Return the (x, y) coordinate for the center point of the cell that contains the specified text.  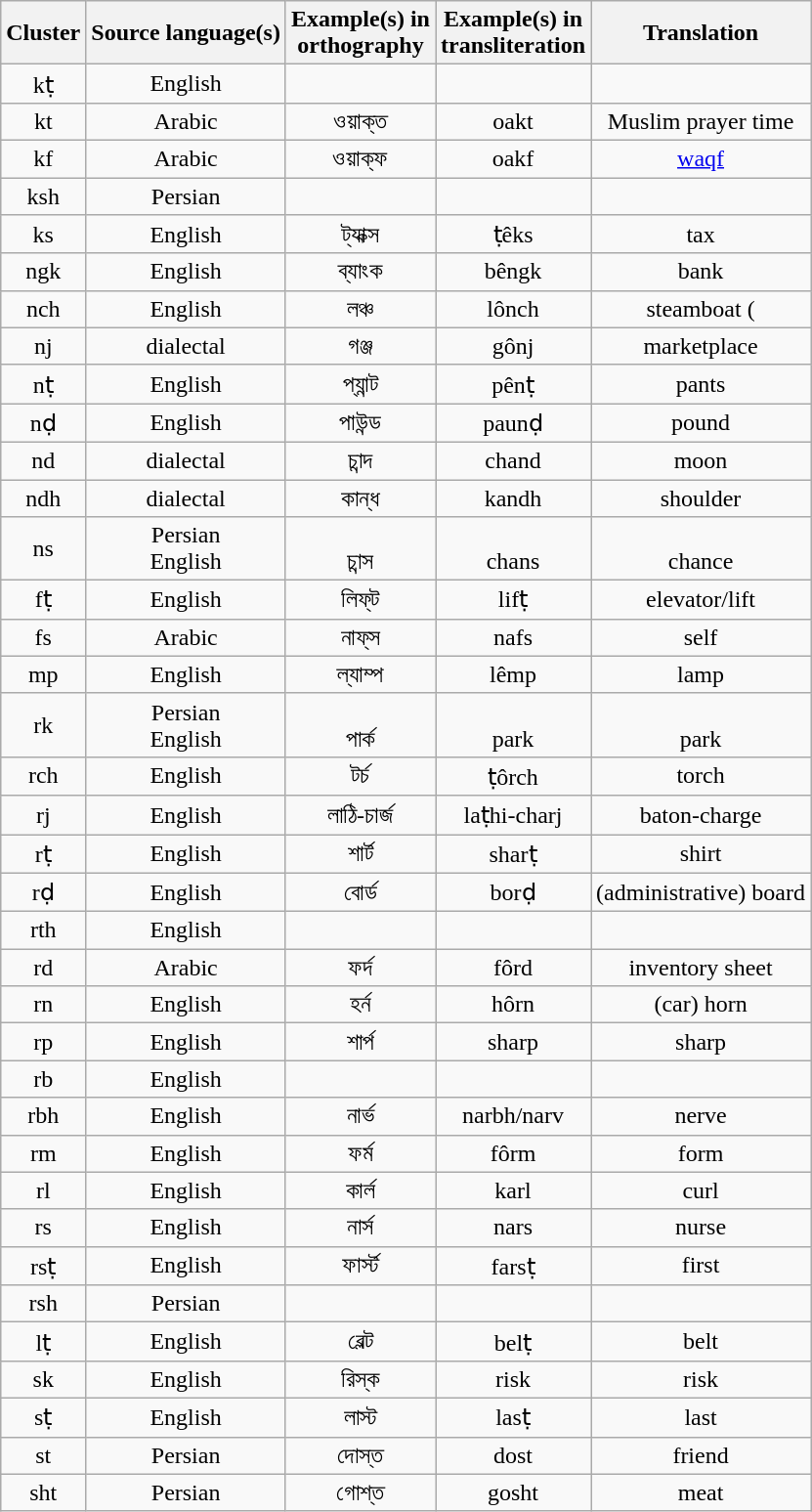
লঞ্চ (360, 309)
ksh (43, 196)
Translation (702, 33)
টর্চ (360, 776)
lônch (514, 309)
ট্যাক্স (360, 235)
পার্ক (360, 725)
nafs (514, 637)
borḍ (514, 892)
fôrm (514, 1153)
rch (43, 776)
nṭ (43, 384)
kṭ (43, 84)
nerve (702, 1116)
ngk (43, 272)
গোশ্ত (360, 1492)
ফর্দ (360, 968)
ফর্ম (360, 1153)
meat (702, 1492)
first (702, 1266)
marketplace (702, 346)
ṭôrch (514, 776)
elevator/lift (702, 600)
নার্ভ (360, 1116)
tax (702, 235)
নাফ্‌স (360, 637)
pound (702, 423)
শার্প (360, 1042)
ওয়াক্‌ফ (360, 158)
rn (43, 1005)
নার্স (360, 1228)
চান্দ (360, 460)
ফার্স্ট (360, 1266)
rj (43, 815)
rl (43, 1190)
lamp (702, 674)
nḍ (43, 423)
rb (43, 1079)
nch (43, 309)
paunḍ (514, 423)
pants (702, 384)
inventory sheet (702, 968)
ns (43, 549)
বোর্ড (360, 892)
Example(s) intransliteration (514, 33)
oakf (514, 158)
friend (702, 1455)
লিফ্‌ট (360, 600)
fs (43, 637)
sharṭ (514, 854)
steamboat ( (702, 309)
baton-charge (702, 815)
লাঠি-চার্জ (360, 815)
belt (702, 1342)
পাউন্ড (360, 423)
self (702, 637)
প্যান্ট (360, 384)
fôrd (514, 968)
ks (43, 235)
rm (43, 1153)
gosht (514, 1492)
belṭ (514, 1342)
rk (43, 725)
shoulder (702, 497)
pênṭ (514, 384)
rbh (43, 1116)
lasṭ (514, 1417)
chand (514, 460)
লাস্ট (360, 1417)
rsṭ (43, 1266)
sk (43, 1379)
sṭ (43, 1417)
Muslim prayer time (702, 121)
ব্যাংক (360, 272)
farsṭ (514, 1266)
Cluster (43, 33)
shirt (702, 854)
kt (43, 121)
bank (702, 272)
gônj (514, 346)
rth (43, 930)
last (702, 1417)
Source language(s) (186, 33)
sht (43, 1492)
dost (514, 1455)
lêmp (514, 674)
nars (514, 1228)
laṭhi-charj (514, 815)
fṭ (43, 600)
hôrn (514, 1005)
rs (43, 1228)
karl (514, 1190)
chans (514, 549)
kandh (514, 497)
গঞ্জ (360, 346)
nurse (702, 1228)
ṭêks (514, 235)
ndh (43, 497)
moon (702, 460)
oakt (514, 121)
narbh/narv (514, 1116)
curl (702, 1190)
lṭ (43, 1342)
nj (43, 346)
(administrative) board (702, 892)
rḍ (43, 892)
বেল্ট (360, 1342)
কান্ধ (360, 497)
(car) horn (702, 1005)
চান্স (360, 549)
st (43, 1455)
হর্ন (360, 1005)
lifṭ (514, 600)
rsh (43, 1304)
রিস্ক (360, 1379)
rṭ (43, 854)
ল্যাম্প (360, 674)
form (702, 1153)
torch (702, 776)
bêngk (514, 272)
কার্ল (360, 1190)
chance (702, 549)
দোস্ত (360, 1455)
ওয়াক্ত (360, 121)
rp (43, 1042)
waqf (702, 158)
kf (43, 158)
nd (43, 460)
mp (43, 674)
rd (43, 968)
Example(s) inorthography (360, 33)
শার্ট (360, 854)
